Find where the given text appears and provide that cell's center as [x, y] coordinate. 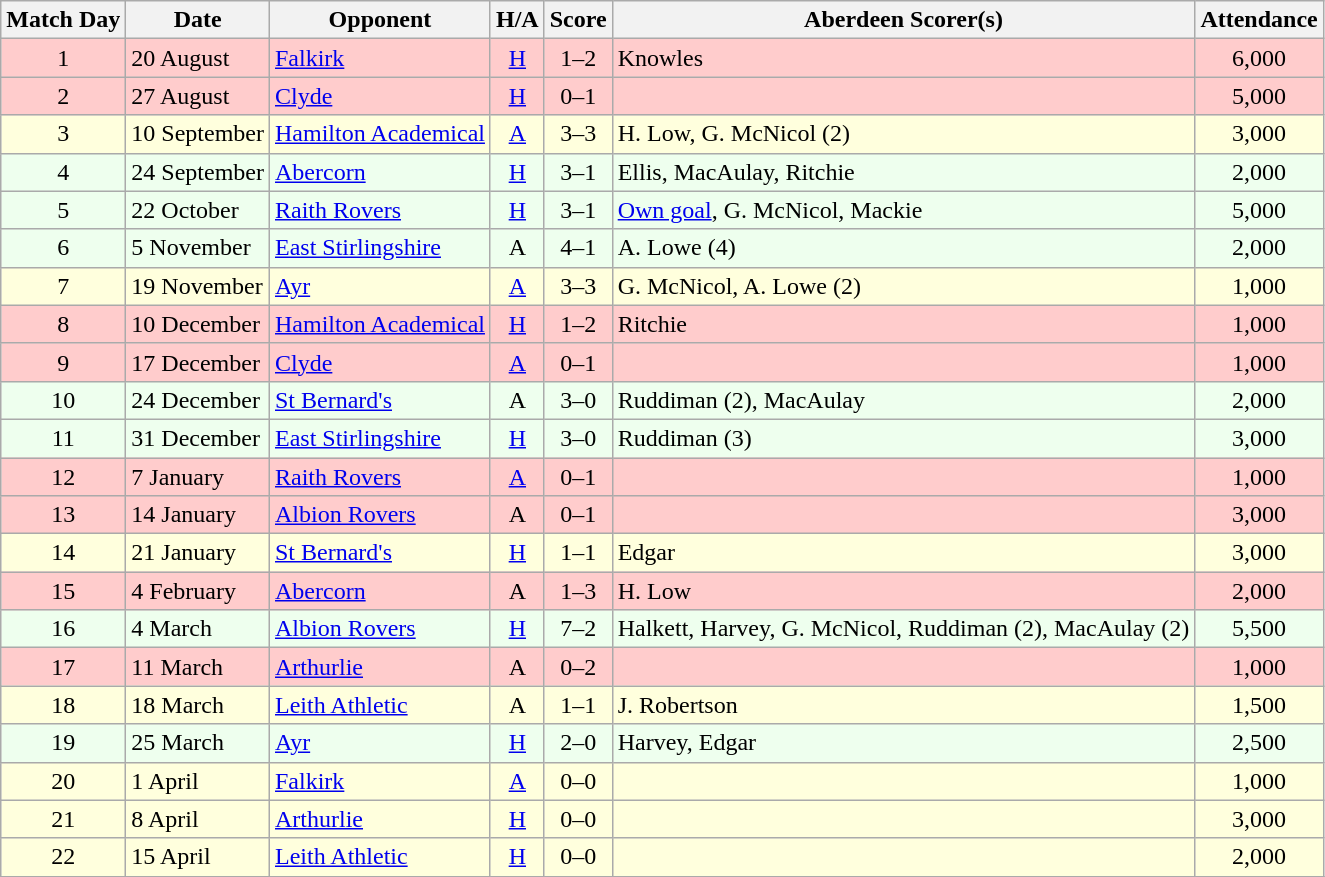
21 [64, 819]
J. Robertson [904, 705]
Ruddiman (3) [904, 438]
10 September [198, 134]
7–2 [578, 629]
6,000 [1259, 58]
Opponent [380, 20]
22 [64, 857]
Halkett, Harvey, G. McNicol, Ruddiman (2), MacAulay (2) [904, 629]
21 January [198, 553]
1,500 [1259, 705]
Edgar [904, 553]
17 December [198, 362]
15 April [198, 857]
4 March [198, 629]
9 [64, 362]
27 August [198, 96]
5 November [198, 248]
24 December [198, 400]
19 November [198, 286]
3 [64, 134]
11 March [198, 667]
Harvey, Edgar [904, 743]
7 January [198, 477]
4 [64, 172]
G. McNicol, A. Lowe (2) [904, 286]
10 [64, 400]
24 September [198, 172]
2 [64, 96]
12 [64, 477]
31 December [198, 438]
15 [64, 591]
H/A [517, 20]
1 [64, 58]
13 [64, 515]
22 October [198, 210]
5 [64, 210]
A. Lowe (4) [904, 248]
2–0 [578, 743]
Ellis, MacAulay, Ritchie [904, 172]
17 [64, 667]
19 [64, 743]
Ritchie [904, 324]
4 February [198, 591]
Own goal, G. McNicol, Mackie [904, 210]
Match Day [64, 20]
8 [64, 324]
20 [64, 781]
4–1 [578, 248]
7 [64, 286]
1 April [198, 781]
14 [64, 553]
14 January [198, 515]
25 March [198, 743]
10 December [198, 324]
5,500 [1259, 629]
20 August [198, 58]
8 April [198, 819]
2,500 [1259, 743]
Aberdeen Scorer(s) [904, 20]
0–2 [578, 667]
18 March [198, 705]
H. Low, G. McNicol (2) [904, 134]
1–3 [578, 591]
Ruddiman (2), MacAulay [904, 400]
6 [64, 248]
Attendance [1259, 20]
11 [64, 438]
H. Low [904, 591]
Knowles [904, 58]
16 [64, 629]
Score [578, 20]
Date [198, 20]
18 [64, 705]
